Determine the (x, y) coordinate at the center of the cell enclosing the given text.  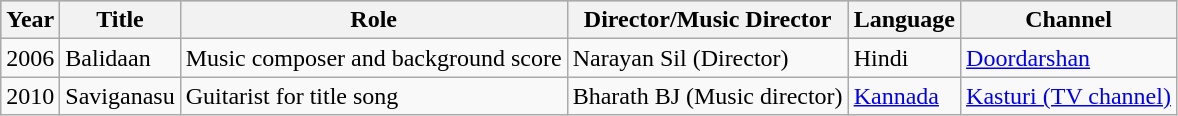
Music composer and background score (374, 58)
Doordarshan (1069, 58)
Language (904, 20)
Director/Music Director (708, 20)
Kannada (904, 96)
Saviganasu (120, 96)
Channel (1069, 20)
Balidaan (120, 58)
2006 (30, 58)
2010 (30, 96)
Bharath BJ (Music director) (708, 96)
Kasturi (TV channel) (1069, 96)
Role (374, 20)
Year (30, 20)
Hindi (904, 58)
Guitarist for title song (374, 96)
Narayan Sil (Director) (708, 58)
Title (120, 20)
